For the text-containing cell, return its midpoint in [X, Y] coordinate format. 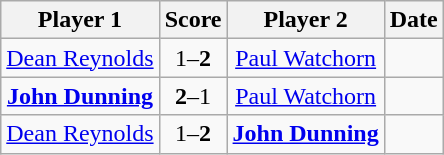
2–1 [193, 96]
Score [193, 20]
Player 1 [80, 20]
Player 2 [306, 20]
Date [414, 20]
